Locate the cell with the specified text and output its [X, Y] center coordinate. 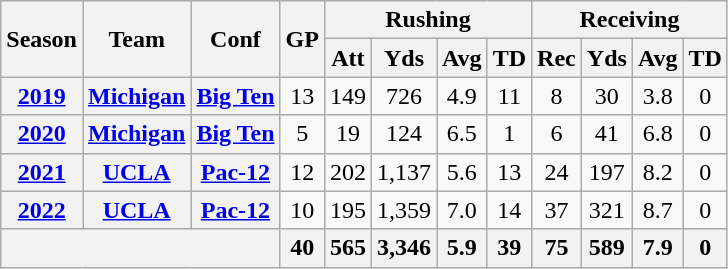
Season [42, 39]
24 [557, 172]
2019 [42, 96]
7.9 [658, 248]
Att [348, 58]
5.9 [462, 248]
37 [557, 210]
6.5 [462, 134]
41 [606, 134]
589 [606, 248]
149 [348, 96]
2021 [42, 172]
565 [348, 248]
202 [348, 172]
726 [404, 96]
6.8 [658, 134]
39 [509, 248]
19 [348, 134]
2020 [42, 134]
8.7 [658, 210]
4.9 [462, 96]
5.6 [462, 172]
30 [606, 96]
Receiving [630, 20]
8.2 [658, 172]
Conf [236, 39]
2022 [42, 210]
14 [509, 210]
197 [606, 172]
195 [348, 210]
321 [606, 210]
7.0 [462, 210]
8 [557, 96]
Rushing [428, 20]
3,346 [404, 248]
5 [302, 134]
1,137 [404, 172]
75 [557, 248]
124 [404, 134]
1,359 [404, 210]
Team [136, 39]
40 [302, 248]
11 [509, 96]
1 [509, 134]
10 [302, 210]
Rec [557, 58]
3.8 [658, 96]
12 [302, 172]
GP [302, 39]
6 [557, 134]
